From the cell containing the given text, extract its center point as (X, Y) coordinate. 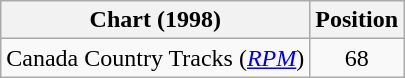
Canada Country Tracks (RPM) (156, 58)
Position (357, 20)
Chart (1998) (156, 20)
68 (357, 58)
